Search for the cell housing the specified text and yield its [X, Y] center coordinate. 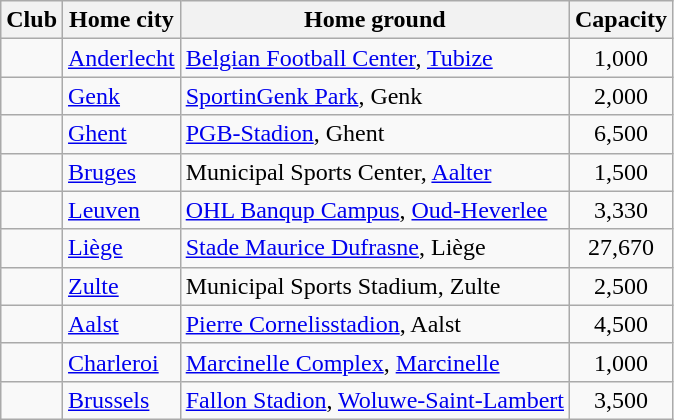
2,500 [622, 286]
Leuven [122, 210]
Fallon Stadion, Woluwe-Saint-Lambert [374, 400]
3,330 [622, 210]
Stade Maurice Dufrasne, Liège [374, 248]
3,500 [622, 400]
Belgian Football Center, Tubize [374, 58]
Charleroi [122, 362]
Marcinelle Complex, Marcinelle [374, 362]
Home city [122, 20]
Aalst [122, 324]
2,000 [622, 96]
Pierre Cornelisstadion, Aalst [374, 324]
Zulte [122, 286]
Club [32, 20]
Home ground [374, 20]
PGB-Stadion, Ghent [374, 134]
OHL Banqup Campus, Oud-Heverlee [374, 210]
Bruges [122, 172]
Municipal Sports Stadium, Zulte [374, 286]
Municipal Sports Center, Aalter [374, 172]
27,670 [622, 248]
SportinGenk Park, Genk [374, 96]
6,500 [622, 134]
Capacity [622, 20]
Anderlecht [122, 58]
Genk [122, 96]
Ghent [122, 134]
1,500 [622, 172]
Brussels [122, 400]
4,500 [622, 324]
Liège [122, 248]
